Return the [X, Y] coordinate for the center point of the cell that contains the specified text.  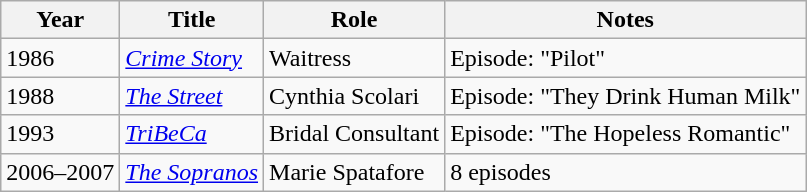
1986 [60, 58]
Notes [626, 20]
2006–2007 [60, 172]
The Sopranos [192, 172]
1993 [60, 134]
8 episodes [626, 172]
Episode: "Pilot" [626, 58]
Episode: "They Drink Human Milk" [626, 96]
Year [60, 20]
Title [192, 20]
Marie Spatafore [354, 172]
TriBeCa [192, 134]
The Street [192, 96]
Waitress [354, 58]
Role [354, 20]
Cynthia Scolari [354, 96]
Episode: "The Hopeless Romantic" [626, 134]
Crime Story [192, 58]
1988 [60, 96]
Bridal Consultant [354, 134]
